Return [x, y] of the center of cell containing provided text 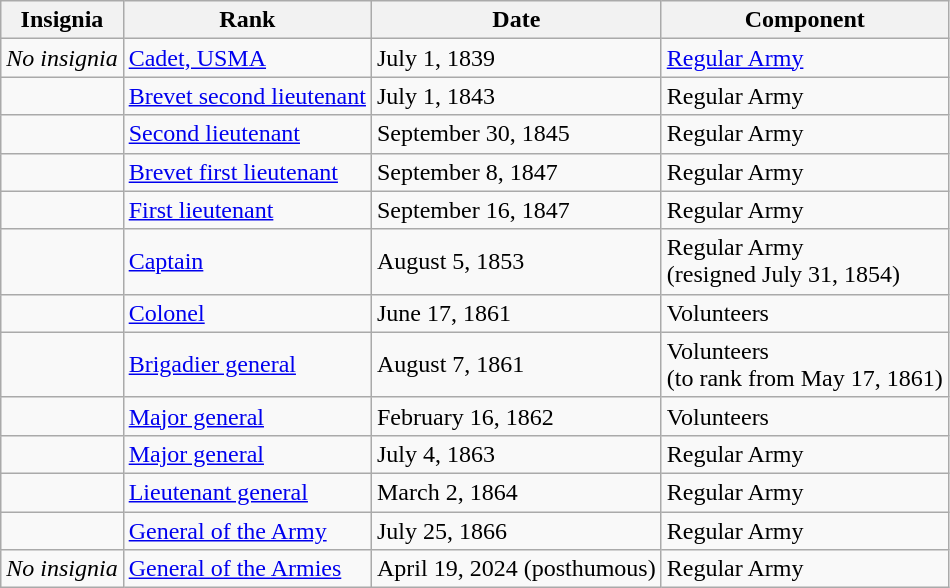
Second lieutenant [247, 134]
Brevet second lieutenant [247, 96]
First lieutenant [247, 210]
Regular Army(resigned July 31, 1854) [804, 262]
July 4, 1863 [516, 454]
Colonel [247, 313]
July 1, 1839 [516, 58]
Volunteers(to rank from May 17, 1861) [804, 364]
August 5, 1853 [516, 262]
General of the Armies [247, 569]
General of the Army [247, 531]
September 8, 1847 [516, 172]
Insignia [62, 20]
February 16, 1862 [516, 416]
Captain [247, 262]
Rank [247, 20]
September 16, 1847 [516, 210]
Date [516, 20]
August 7, 1861 [516, 364]
September 30, 1845 [516, 134]
March 2, 1864 [516, 492]
June 17, 1861 [516, 313]
Cadet, USMA [247, 58]
July 25, 1866 [516, 531]
July 1, 1843 [516, 96]
Component [804, 20]
Brevet first lieutenant [247, 172]
April 19, 2024 (posthumous) [516, 569]
Brigadier general [247, 364]
Lieutenant general [247, 492]
